Scan for the cell matching the given text and deliver its [x, y] coordinate at center. 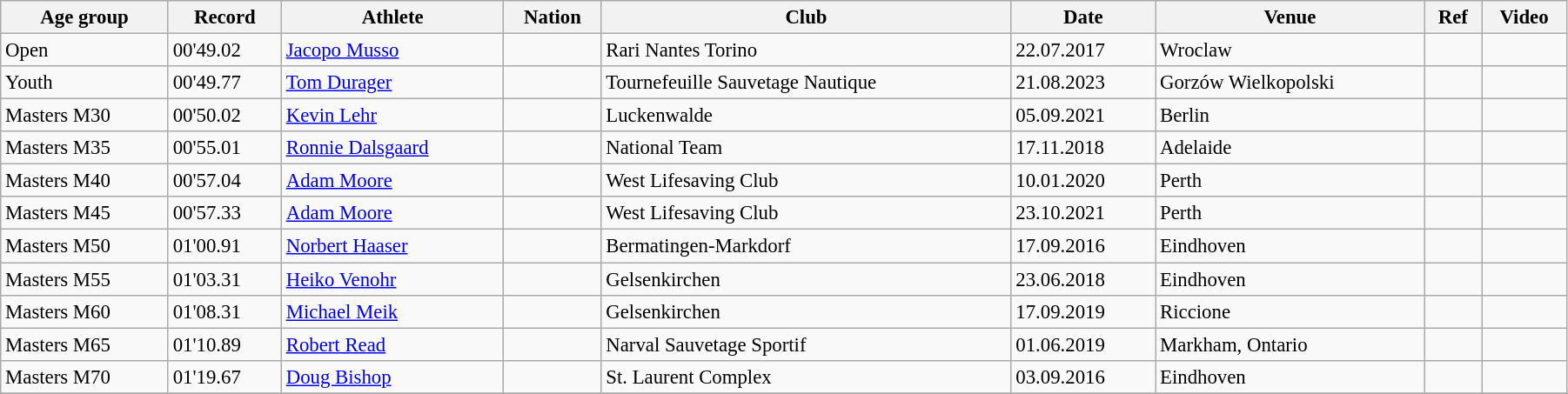
01'03.31 [224, 279]
Bermatingen-Markdorf [806, 246]
Norbert Haaser [392, 246]
00'57.33 [224, 213]
05.09.2021 [1083, 116]
23.10.2021 [1083, 213]
17.11.2018 [1083, 148]
Robert Read [392, 344]
Doug Bishop [392, 377]
Adelaide [1290, 148]
22.07.2017 [1083, 50]
Berlin [1290, 116]
Masters M35 [85, 148]
Open [85, 50]
Record [224, 17]
Masters M70 [85, 377]
National Team [806, 148]
01.06.2019 [1083, 344]
01'10.89 [224, 344]
Ronnie Dalsgaard [392, 148]
Masters M40 [85, 181]
Masters M60 [85, 311]
Age group [85, 17]
Masters M45 [85, 213]
Tournefeuille Sauvetage Nautique [806, 83]
Youth [85, 83]
Markham, Ontario [1290, 344]
Ref [1453, 17]
23.06.2018 [1083, 279]
Club [806, 17]
17.09.2019 [1083, 311]
Gorzów Wielkopolski [1290, 83]
Kevin Lehr [392, 116]
Rari Nantes Torino [806, 50]
10.01.2020 [1083, 181]
Riccione [1290, 311]
Wroclaw [1290, 50]
01'00.91 [224, 246]
00'49.77 [224, 83]
00'55.01 [224, 148]
Tom Durager [392, 83]
Heiko Venohr [392, 279]
Masters M30 [85, 116]
Video [1524, 17]
Date [1083, 17]
Masters M65 [85, 344]
01'19.67 [224, 377]
00'57.04 [224, 181]
Nation [553, 17]
Narval Sauvetage Sportif [806, 344]
Jacopo Musso [392, 50]
00'50.02 [224, 116]
Athlete [392, 17]
21.08.2023 [1083, 83]
01'08.31 [224, 311]
Masters M55 [85, 279]
Michael Meik [392, 311]
17.09.2016 [1083, 246]
03.09.2016 [1083, 377]
Masters M50 [85, 246]
00'49.02 [224, 50]
St. Laurent Complex [806, 377]
Luckenwalde [806, 116]
Venue [1290, 17]
